Return the [X, Y] coordinate for the center point of the cell that contains the specified text.  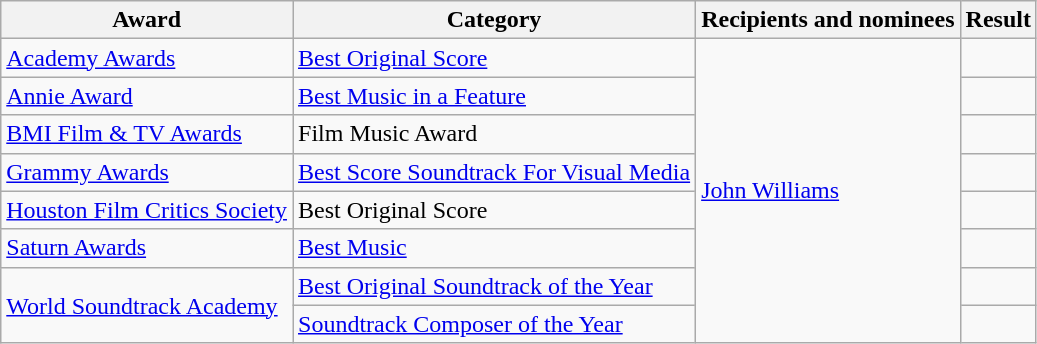
Houston Film Critics Society [147, 210]
World Soundtrack Academy [147, 305]
Best Original Soundtrack of the Year [494, 286]
Recipients and nominees [828, 20]
Soundtrack Composer of the Year [494, 324]
Grammy Awards [147, 172]
Annie Award [147, 96]
Best Music [494, 248]
Academy Awards [147, 58]
Award [147, 20]
Film Music Award [494, 134]
Saturn Awards [147, 248]
John Williams [828, 191]
Best Music in a Feature [494, 96]
Best Score Soundtrack For Visual Media [494, 172]
BMI Film & TV Awards [147, 134]
Category [494, 20]
Result [998, 20]
